Provide the (X, Y) coordinate of the cell's center where the given text is located.  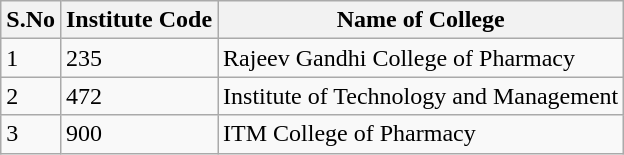
900 (138, 134)
472 (138, 96)
3 (31, 134)
S.No (31, 20)
1 (31, 58)
2 (31, 96)
ITM College of Pharmacy (421, 134)
Rajeev Gandhi College of Pharmacy (421, 58)
Institute of Technology and Management (421, 96)
Institute Code (138, 20)
235 (138, 58)
Name of College (421, 20)
